Find where the given text appears and provide that cell's center as (X, Y) coordinate. 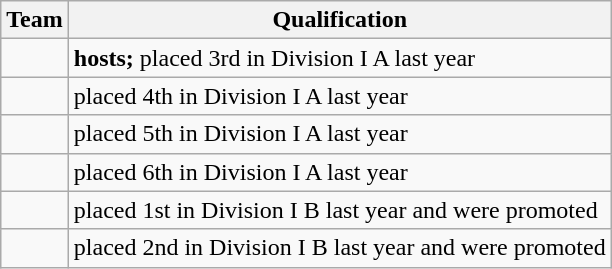
placed 2nd in Division I B last year and were promoted (340, 248)
placed 5th in Division I A last year (340, 134)
Team (35, 20)
hosts; placed 3rd in Division I A last year (340, 58)
placed 6th in Division I A last year (340, 172)
placed 1st in Division I B last year and were promoted (340, 210)
placed 4th in Division I A last year (340, 96)
Qualification (340, 20)
